Extract the [x, y] coordinate from the center of the cell holding the provided text.  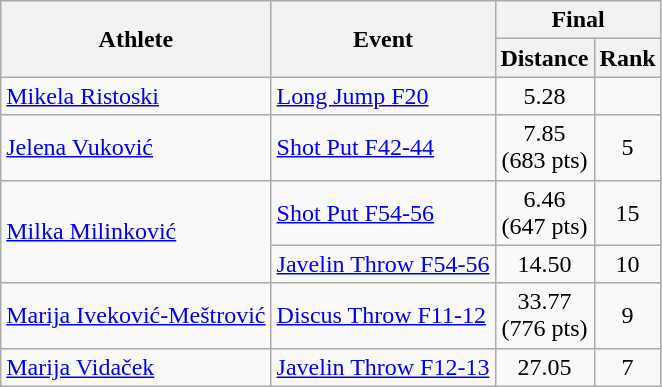
Distance [544, 58]
Milka Milinković [136, 232]
Jelena Vuković [136, 148]
Final [578, 20]
Athlete [136, 39]
33.77(776 pts) [544, 316]
Shot Put F42-44 [383, 148]
27.05 [544, 367]
Event [383, 39]
5 [628, 148]
Javelin Throw F12-13 [383, 367]
Javelin Throw F54-56 [383, 264]
Shot Put F54-56 [383, 212]
Marija Vidaček [136, 367]
6.46(647 pts) [544, 212]
5.28 [544, 96]
7.85(683 pts) [544, 148]
Mikela Ristoski [136, 96]
Discus Throw F11-12 [383, 316]
Marija Iveković-Meštrović [136, 316]
15 [628, 212]
14.50 [544, 264]
10 [628, 264]
Long Jump F20 [383, 96]
Rank [628, 58]
9 [628, 316]
7 [628, 367]
